From the cell containing the given text, extract its center point as [x, y] coordinate. 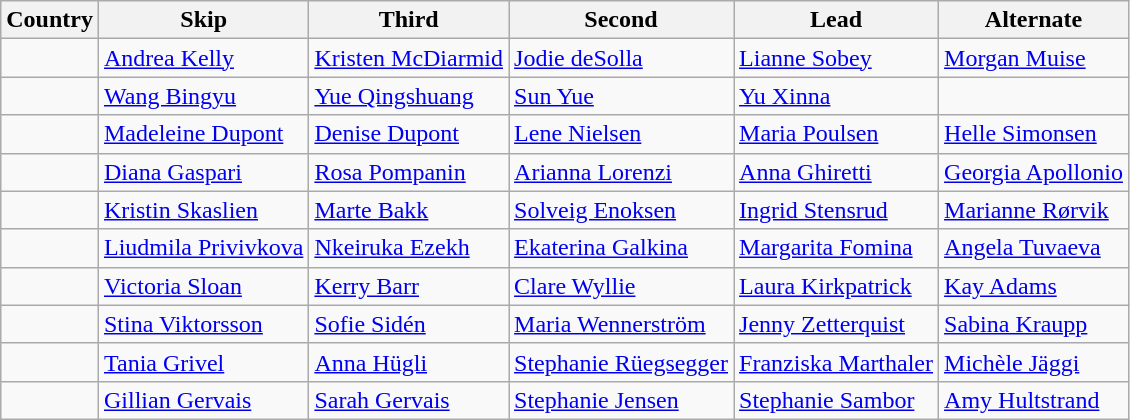
Sabina Kraupp [1034, 324]
Third [409, 20]
Angela Tuvaeva [1034, 248]
Stina Viktorsson [203, 324]
Laura Kirkpatrick [836, 286]
Gillian Gervais [203, 400]
Stephanie Jensen [622, 400]
Denise Dupont [409, 134]
Kristin Skaslien [203, 210]
Skip [203, 20]
Alternate [1034, 20]
Sofie Sidén [409, 324]
Second [622, 20]
Arianna Lorenzi [622, 172]
Marianne Rørvik [1034, 210]
Clare Wyllie [622, 286]
Yue Qingshuang [409, 96]
Jenny Zetterquist [836, 324]
Franziska Marthaler [836, 362]
Madeleine Dupont [203, 134]
Rosa Pompanin [409, 172]
Country [50, 20]
Liudmila Privivkova [203, 248]
Margarita Fomina [836, 248]
Lianne Sobey [836, 58]
Georgia Apollonio [1034, 172]
Sun Yue [622, 96]
Diana Gaspari [203, 172]
Anna Ghiretti [836, 172]
Victoria Sloan [203, 286]
Andrea Kelly [203, 58]
Kerry Barr [409, 286]
Helle Simonsen [1034, 134]
Jodie deSolla [622, 58]
Tania Grivel [203, 362]
Maria Wennerström [622, 324]
Amy Hultstrand [1034, 400]
Stephanie Sambor [836, 400]
Anna Hügli [409, 362]
Sarah Gervais [409, 400]
Ekaterina Galkina [622, 248]
Marte Bakk [409, 210]
Kristen McDiarmid [409, 58]
Michèle Jäggi [1034, 362]
Solveig Enoksen [622, 210]
Morgan Muise [1034, 58]
Ingrid Stensrud [836, 210]
Lene Nielsen [622, 134]
Kay Adams [1034, 286]
Maria Poulsen [836, 134]
Yu Xinna [836, 96]
Stephanie Rüegsegger [622, 362]
Wang Bingyu [203, 96]
Nkeiruka Ezekh [409, 248]
Lead [836, 20]
